Scan for the cell matching the given text and deliver its (x, y) coordinate at center. 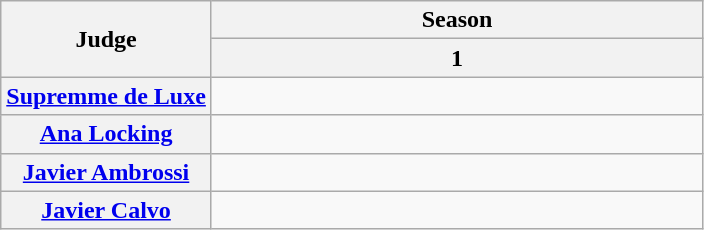
Judge (106, 39)
Supremme de Luxe (106, 96)
Javier Calvo (106, 210)
Ana Locking (106, 134)
Javier Ambrossi (106, 172)
Season (456, 20)
1 (456, 58)
